Search for the cell housing the specified text and yield its (X, Y) center coordinate. 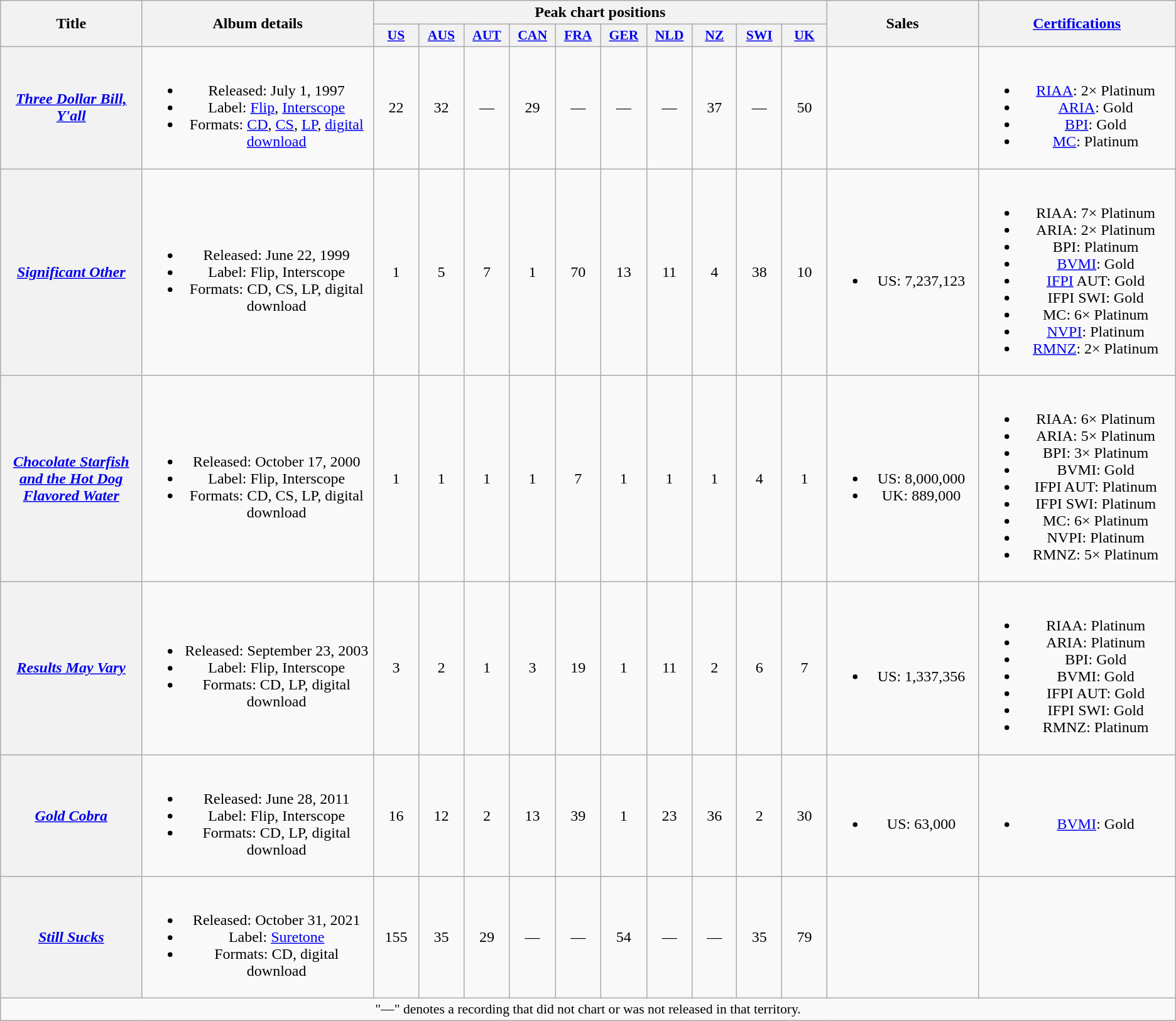
US (396, 36)
AUS (441, 36)
30 (804, 816)
RIAA: 2× PlatinumARIA: GoldBPI: GoldMC: Platinum (1077, 107)
6 (759, 668)
23 (670, 816)
US: 8,000,000UK: 889,000 (902, 478)
10 (804, 271)
GER (623, 36)
Significant Other (72, 271)
NZ (715, 36)
NLD (670, 36)
Released: September 23, 2003Label: Flip, InterscopeFormats: CD, LP, digital download (258, 668)
US: 1,337,356 (902, 668)
12 (441, 816)
Sales (902, 24)
RIAA: 6× PlatinumARIA: 5× PlatinumBPI: 3× PlatinumBVMI: GoldIFPI AUT: PlatinumIFPI SWI: PlatinumMC: 6× PlatinumNVPI: PlatinumRMNZ: 5× Platinum (1077, 478)
US: 7,237,123 (902, 271)
79 (804, 937)
SWI (759, 36)
155 (396, 937)
RIAA: PlatinumARIA: PlatinumBPI: GoldBVMI: GoldIFPI AUT: GoldIFPI SWI: GoldRMNZ: Platinum (1077, 668)
37 (715, 107)
Three Dollar Bill, Y'all (72, 107)
Released: June 28, 2011Label: Flip, InterscopeFormats: CD, LP, digital download (258, 816)
Gold Cobra (72, 816)
BVMI: Gold (1077, 816)
5 (441, 271)
FRA (578, 36)
22 (396, 107)
Title (72, 24)
16 (396, 816)
38 (759, 271)
Results May Vary (72, 668)
Released: July 1, 1997Label: Flip, InterscopeFormats: CD, CS, LP, digital download (258, 107)
US: 63,000 (902, 816)
70 (578, 271)
Album details (258, 24)
RIAA: 7× PlatinumARIA: 2× PlatinumBPI: PlatinumBVMI: GoldIFPI AUT: GoldIFPI SWI: GoldMC: 6× PlatinumNVPI: PlatinumRMNZ: 2× Platinum (1077, 271)
Peak chart positions (601, 13)
Released: October 17, 2000Label: Flip, InterscopeFormats: CD, CS, LP, digital download (258, 478)
Released: October 31, 2021Label: SuretoneFormats: CD, digital download (258, 937)
Chocolate Starfish and the Hot Dog Flavored Water (72, 478)
UK (804, 36)
39 (578, 816)
36 (715, 816)
50 (804, 107)
AUT (487, 36)
32 (441, 107)
CAN (533, 36)
"—" denotes a recording that did not chart or was not released in that territory. (588, 1010)
54 (623, 937)
Certifications (1077, 24)
Released: June 22, 1999Label: Flip, InterscopeFormats: CD, CS, LP, digital download (258, 271)
Still Sucks (72, 937)
19 (578, 668)
